For the text-containing cell, return its midpoint in (X, Y) coordinate format. 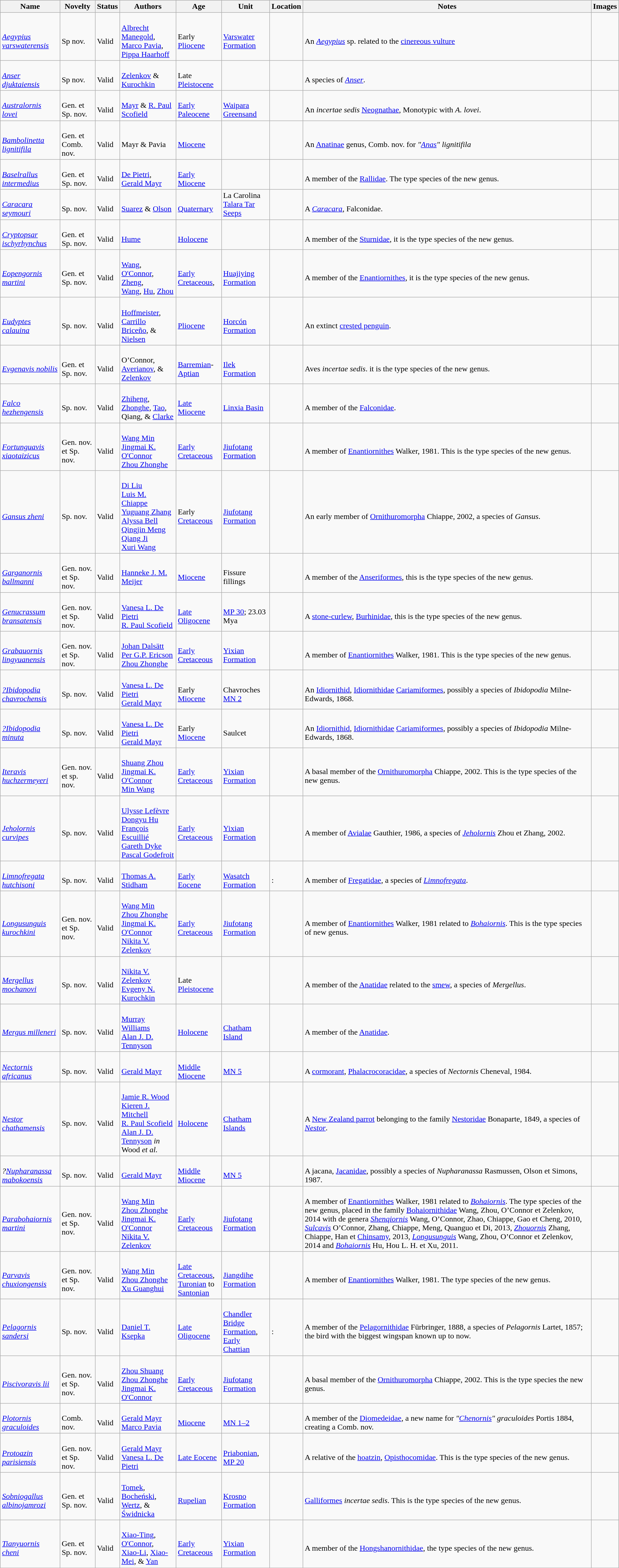
Mergus milleneri (30, 1028)
Di LiuLuis M. ChiappeYuguang ZhangAlyssa BellQingjin MengQiang JiXuri Wang (148, 512)
De Pietri,Gerald Mayr (148, 174)
Ulysse LefèvreDongyu HuFrançois EscuilliéGareth DykePascal Godefroit (148, 828)
Evgenavis nobilis (30, 364)
Galliformes incertae sedis. This is the type species of the new genus. (447, 1496)
Albrecht Manegold,Marco Pavia,Pippa Haarhoff (148, 37)
Vanesa L. De Pietri R. Paul Scofield (148, 612)
Pliocene (198, 321)
Mayr & R. Paul Scofield (148, 105)
Gansus zheni (30, 512)
Protoazin parisiensis (30, 1453)
Krosno Formation (246, 1496)
Fissure fillings (246, 573)
Eudyptes calauina (30, 321)
Huajiying Formation (246, 273)
?Ibidopodia minuta (30, 728)
Shuang ZhouJingmai K. O'ConnorMin Wang (148, 772)
Caracara seymouri (30, 204)
Pelagornis sandersi (30, 1327)
Early Eocene (198, 876)
Nikita V. ZelenkovEvgeny N. Kurochkin (148, 980)
Horcón Formation (246, 321)
Baselrallus intermedius (30, 174)
Daniel T. Ksepka (148, 1327)
Nectornis africanus (30, 1067)
Wang, O'Connor, Zheng, Wang, Hu, Zhou (148, 273)
Aves incertae sedis. it is the type species of the new genus. (447, 364)
Gerald MayrMarco Pavia (148, 1418)
Ilek Formation (246, 364)
Plotornis graculoides (30, 1418)
Images (605, 7)
Genucrassum bransatensis (30, 612)
Comb. nov. (77, 1418)
Tianyuornis cheni (30, 1544)
Bambolinetta lignitifila (30, 140)
A member of Avialae Gauthier, 1986, a species of Jeholornis Zhou et Zhang, 2002. (447, 828)
Name (30, 7)
La CarolinaTalara Tar Seeps (246, 204)
Anser djuktaiensis (30, 75)
Gen. et Comb. nov. (77, 140)
Jeholornis curvipes (30, 828)
Jiangdihe Formation (246, 1275)
An extinct crested penguin. (447, 321)
Notes (447, 7)
A basal member of the Ornithuromorpha Chiappe, 2002. This is the type species the new genus. (447, 1380)
A jacana, Jacanidae, possibly a species of Nupharanassa Rasmussen, Olson et Simons, 1987. (447, 1171)
Saulcet (246, 728)
Nestor chathamensis (30, 1119)
Chatham Islands (246, 1119)
Novelty (77, 7)
A member of the Enantiornithes, it is the type species of the new genus. (447, 273)
Waipara Greensand (246, 105)
MP 30; 23.03 Mya (246, 612)
Late Miocene (198, 403)
A Caracara, Falconidae. (447, 204)
Tomek, Bocheński, Wertz, & Świdnicka (148, 1496)
Hanneke J. M. Meijer (148, 573)
Priabonian,MP 20 (246, 1453)
Age (198, 7)
A relative of the hoatzin, Opisthocomidae. This is the type species of the new genus. (447, 1453)
Grabauornis lingyuanensis (30, 651)
Zelenkov & Kurochkin (148, 75)
Parvavis chuxiongensis (30, 1275)
Johan DalsättPer G.P. EricsonZhou Zhonghe (148, 651)
A member of the Rallidae. The type species of the new genus. (447, 174)
Gerald MayrVanesa L. De Pietri (148, 1453)
An early member of Ornithuromorpha Chiappe, 2002, a species of Gansus. (447, 512)
Barremian-Aptian (198, 364)
Status (107, 7)
Murray WilliamsAlan J. D. Tennyson (148, 1028)
Zhiheng, Zhonghe, Tao, Qiang, & Clarke (148, 403)
A member of Fregatidae, a species of Limnofregata. (447, 876)
Mayr & Pavia (148, 140)
A member of the Pelagornithidae Fürbringer, 1888, a species of Pelagornis Lartet, 1857; the bird with the biggest wingspan known up to now. (447, 1327)
Wasatch Formation (246, 876)
An incertae sedis Neognathae, Monotypic with A. lovei. (447, 105)
A New Zealand parrot belonging to the family Nestoridae Bonaparte, 1849, a species of Nestor. (447, 1119)
Wang MinJingmai K. O'ConnorZhou Zhonghe (148, 446)
Fortunguavis xiaotaizicus (30, 446)
Authors (148, 7)
Late Cretaceous,Turonian to Santonian (198, 1275)
MN 1–2 (246, 1418)
Hume (148, 234)
A member of the Sturnidae, it is the type species of the new genus. (447, 234)
?Ibidopodia chavrochensis (30, 690)
An Anatinae genus, Comb. nov. for "Anas" lignitifila (447, 140)
Jamie R. WoodKieren J. MitchellR. Paul ScofieldAlan J. D. Tennyson in Wood et al. (148, 1119)
Piscivoravis lii (30, 1380)
A member of Enantiornithes Walker, 1981. The type species of the new genus. (447, 1275)
Early Paleocene (198, 105)
Xiao-Ting, O'Connor, Xiao-Li, Xiao-Mei, & Yan (148, 1544)
Varswater Formation (246, 37)
Location (286, 7)
Gen. nov. et sp. nov. (77, 772)
Garganornis ballmanni (30, 573)
Eopengornis martini (30, 273)
A member of the Anatidae. (447, 1028)
Wang MinZhou ZhongheXu Guanghui (148, 1275)
A cormorant, Phalacrocoracidae, a species of Nectornis Cheneval, 1984. (447, 1067)
A basal member of the Ornithuromorpha Chiappe, 2002. This is the type species of the new genus. (447, 772)
Australornis lovei (30, 105)
Parabohaiornis martini (30, 1219)
A stone-curlew, Burhinidae, this is the type species of the new genus. (447, 612)
Chandler Bridge Formation,Early Chattian (246, 1327)
Late Eocene (198, 1453)
Iteravis huchzermeyeri (30, 772)
A species of Anser. (447, 75)
Unit (246, 7)
A member of Enantiornithes Walker, 1981 related to Bohaiornis. This is the type species of new genus. (447, 924)
Zhou ShuangZhou ZhongheJingmai K. O'Connor (148, 1380)
Early Cretaceous, (198, 273)
A member of the Anatidae related to the smew, a species of Mergellus. (447, 980)
An Aegypius sp. related to the cinereous vulture (447, 37)
A member of the Diomedeidae, a new name for "Chenornis" graculoides Portis 1884, creating a Comb. nov. (447, 1418)
A member of the Anseriformes, this is the type species of the new genus. (447, 573)
Falco hezhengensis (30, 403)
Quaternary (198, 204)
Thomas A. Stidham (148, 876)
Longusunguis kurochkini (30, 924)
Chatham Island (246, 1028)
?Nupharanassa mabokoensis (30, 1171)
Sobniogallus albinojamrozi (30, 1496)
Hoffmeister, Carrillo Briceño, & Nielsen (148, 321)
Suarez & Olson (148, 204)
Aegypius varswaterensis (30, 37)
Linxia Basin (246, 403)
Limnofregata hutchisoni (30, 876)
A member of the Falconidae. (447, 403)
O’Connor, Averianov, & Zelenkov (148, 364)
Early Pliocene (198, 37)
Rupelian (198, 1496)
Mergellus mochanovi (30, 980)
ChavrochesMN 2 (246, 690)
A member of the Hongshanornithidae, the type species of the new genus. (447, 1544)
Cryptopsar ischyrhynchus (30, 234)
